Find where the given text appears and provide that cell's center as (x, y) coordinate. 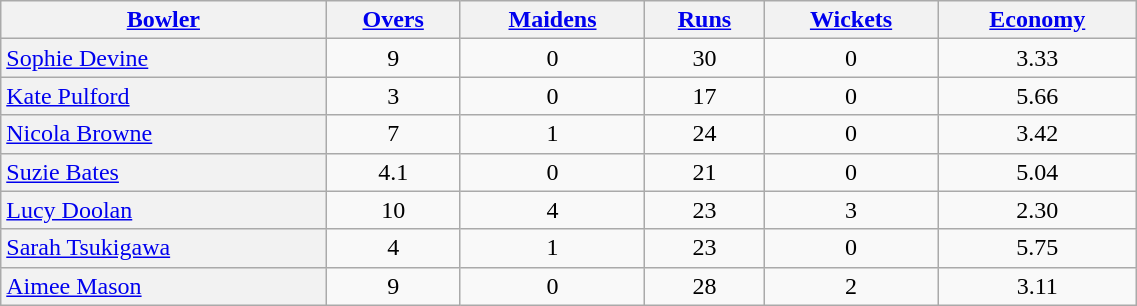
Runs (705, 20)
5.66 (1038, 96)
24 (705, 134)
7 (394, 134)
3.33 (1038, 58)
4.1 (394, 172)
Lucy Doolan (164, 210)
Nicola Browne (164, 134)
Kate Pulford (164, 96)
Sophie Devine (164, 58)
2 (850, 286)
2.30 (1038, 210)
10 (394, 210)
Maidens (552, 20)
21 (705, 172)
3.42 (1038, 134)
Sarah Tsukigawa (164, 248)
Economy (1038, 20)
5.75 (1038, 248)
Overs (394, 20)
Aimee Mason (164, 286)
Wickets (850, 20)
5.04 (1038, 172)
3.11 (1038, 286)
28 (705, 286)
17 (705, 96)
Bowler (164, 20)
30 (705, 58)
Suzie Bates (164, 172)
